Scan for the cell matching the given text and deliver its [x, y] coordinate at center. 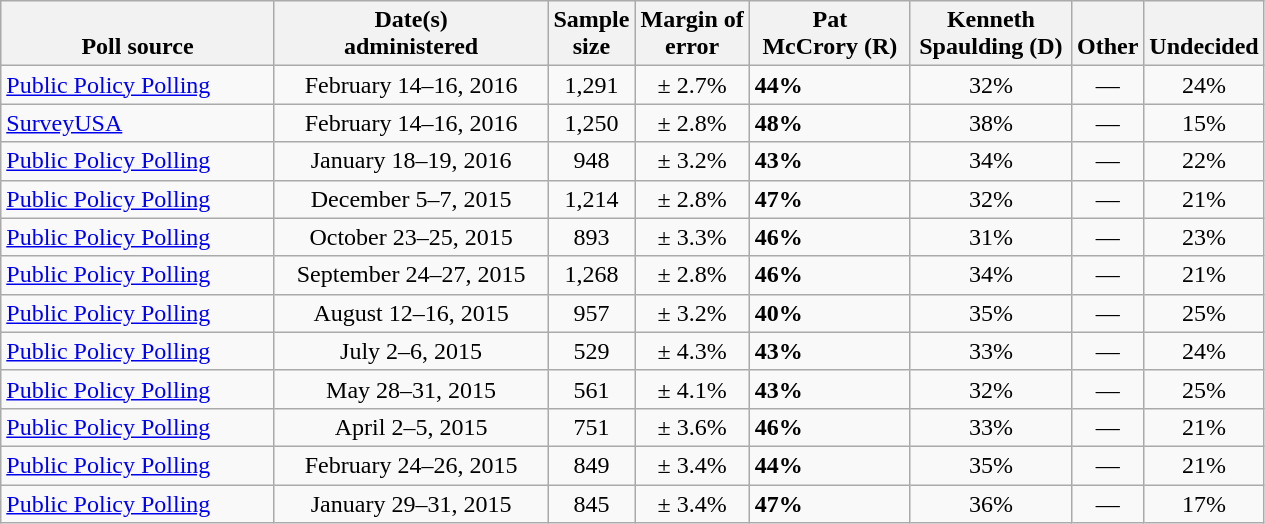
17% [1204, 503]
± 2.7% [692, 85]
October 23–25, 2015 [411, 237]
Poll source [138, 34]
561 [592, 389]
KennethSpaulding (D) [990, 34]
January 18–19, 2016 [411, 161]
April 2–5, 2015 [411, 427]
Samplesize [592, 34]
1,214 [592, 199]
Undecided [1204, 34]
849 [592, 465]
36% [990, 503]
July 2–6, 2015 [411, 351]
1,250 [592, 123]
August 12–16, 2015 [411, 313]
22% [1204, 161]
January 29–31, 2015 [411, 503]
751 [592, 427]
Margin oferror [692, 34]
May 28–31, 2015 [411, 389]
± 4.1% [692, 389]
SurveyUSA [138, 123]
± 3.6% [692, 427]
40% [830, 313]
31% [990, 237]
Other [1107, 34]
1,291 [592, 85]
Date(s)administered [411, 34]
February 24–26, 2015 [411, 465]
529 [592, 351]
38% [990, 123]
957 [592, 313]
± 3.3% [692, 237]
48% [830, 123]
December 5–7, 2015 [411, 199]
± 4.3% [692, 351]
PatMcCrory (R) [830, 34]
15% [1204, 123]
1,268 [592, 275]
23% [1204, 237]
September 24–27, 2015 [411, 275]
893 [592, 237]
845 [592, 503]
948 [592, 161]
